Capture the cell that displays the provided text and extract its [X, Y] central coordinate. 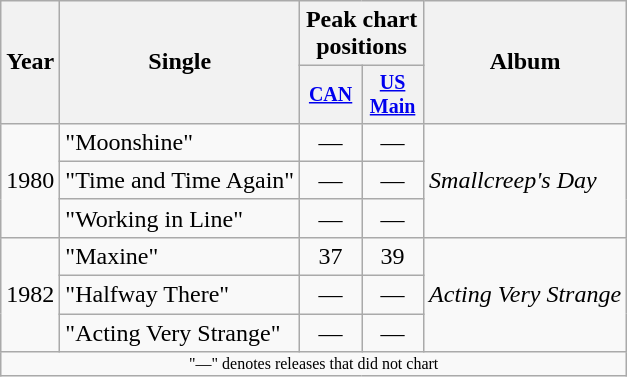
"Halfway There" [180, 295]
US Main [393, 94]
37 [331, 256]
"Maxine" [180, 256]
"Working in Line" [180, 218]
Year [30, 62]
Smallcreep's Day [526, 180]
"—" denotes releases that did not chart [314, 364]
CAN [331, 94]
"Acting Very Strange" [180, 333]
1980 [30, 180]
Acting Very Strange [526, 294]
"Moonshine" [180, 142]
Peak chart positions [362, 34]
39 [393, 256]
Single [180, 62]
1982 [30, 294]
Album [526, 62]
"Time and Time Again" [180, 180]
